Determine the (x, y) coordinate at the center of the cell enclosing the given text.  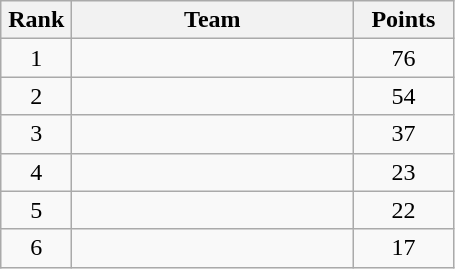
54 (404, 96)
23 (404, 172)
Rank (36, 20)
22 (404, 210)
17 (404, 248)
5 (36, 210)
6 (36, 248)
Team (212, 20)
4 (36, 172)
Points (404, 20)
76 (404, 58)
2 (36, 96)
37 (404, 134)
1 (36, 58)
3 (36, 134)
